Search for the cell housing the specified text and yield its [X, Y] center coordinate. 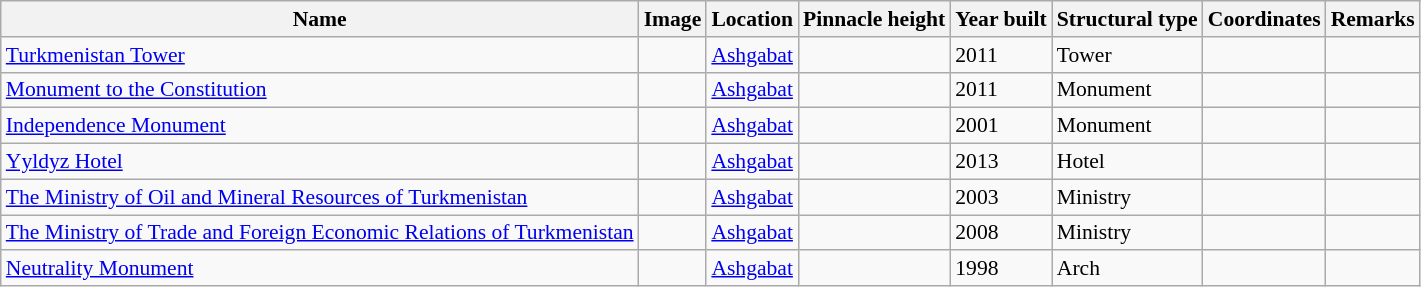
Turkmenistan Tower [320, 55]
Arch [1128, 269]
Independence Monument [320, 126]
Structural type [1128, 19]
Year built [1000, 19]
Image [673, 19]
2013 [1000, 162]
Monument to the Constitution [320, 90]
2003 [1000, 197]
Remarks [1373, 19]
Yyldyz Hotel [320, 162]
Pinnacle height [874, 19]
1998 [1000, 269]
The Ministry of Trade and Foreign Economic Relations of Turkmenistan [320, 233]
Coordinates [1264, 19]
Name [320, 19]
2001 [1000, 126]
Tower [1128, 55]
Location [752, 19]
2008 [1000, 233]
Neutrality Monument [320, 269]
The Ministry of Oil and Mineral Resources of Turkmenistan [320, 197]
Hotel [1128, 162]
